Find where the given text appears and provide that cell's center as (X, Y) coordinate. 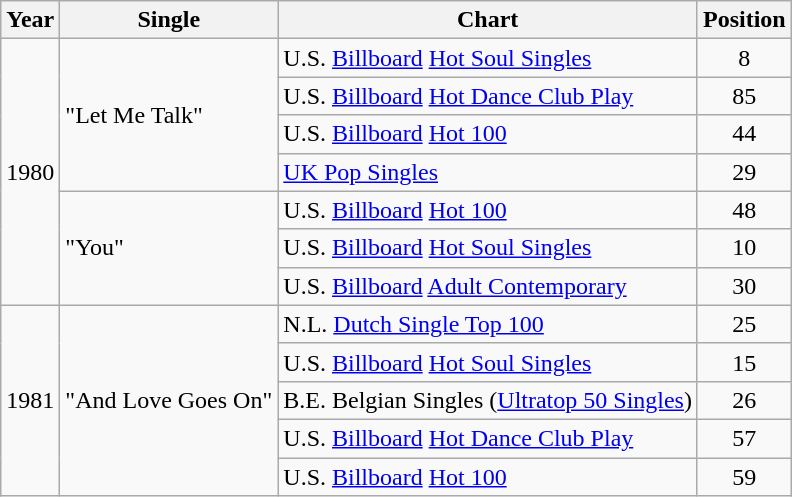
B.E. Belgian Singles (Ultratop 50 Singles) (488, 400)
"And Love Goes On" (169, 400)
1980 (30, 172)
29 (744, 172)
30 (744, 286)
1981 (30, 400)
UK Pop Singles (488, 172)
85 (744, 96)
15 (744, 362)
25 (744, 324)
"You" (169, 248)
57 (744, 438)
Position (744, 20)
44 (744, 134)
Year (30, 20)
U.S. Billboard Adult Contemporary (488, 286)
"Let Me Talk" (169, 115)
59 (744, 477)
Single (169, 20)
N.L. Dutch Single Top 100 (488, 324)
8 (744, 58)
26 (744, 400)
48 (744, 210)
Chart (488, 20)
10 (744, 248)
